Find where the given text appears and provide that cell's center as (X, Y) coordinate. 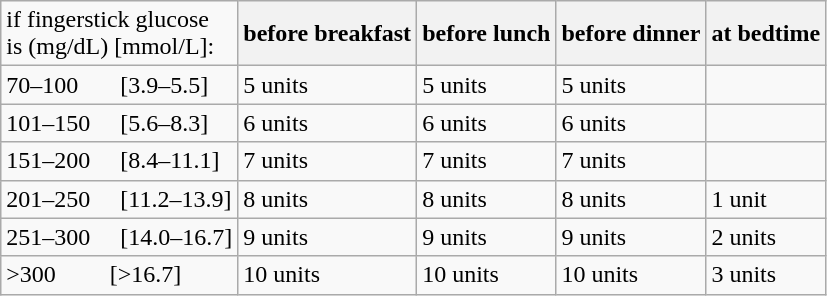
70–100 [3.9–5.5] (120, 85)
101–150 [5.6–8.3] (120, 123)
before lunch (486, 34)
before breakfast (328, 34)
201–250 [11.2–13.9] (120, 199)
before dinner (631, 34)
>300 [>16.7] (120, 275)
3 units (766, 275)
251–300 [14.0–16.7] (120, 237)
if fingerstick glucose is (mg/dL) [mmol/L]: (120, 34)
1 unit (766, 199)
151–200 [8.4–11.1] (120, 161)
2 units (766, 237)
at bedtime (766, 34)
